Return the (x, y) coordinate for the center point of the cell that contains the specified text.  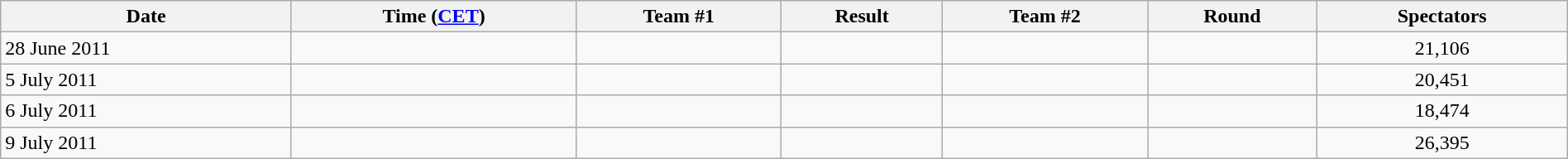
Date (146, 17)
26,395 (1442, 142)
Spectators (1442, 17)
6 July 2011 (146, 111)
28 June 2011 (146, 48)
Team #1 (679, 17)
Round (1232, 17)
Time (CET) (433, 17)
18,474 (1442, 111)
Team #2 (1045, 17)
Result (862, 17)
9 July 2011 (146, 142)
5 July 2011 (146, 79)
21,106 (1442, 48)
20,451 (1442, 79)
